Locate the cell with the specified text and output its [x, y] center coordinate. 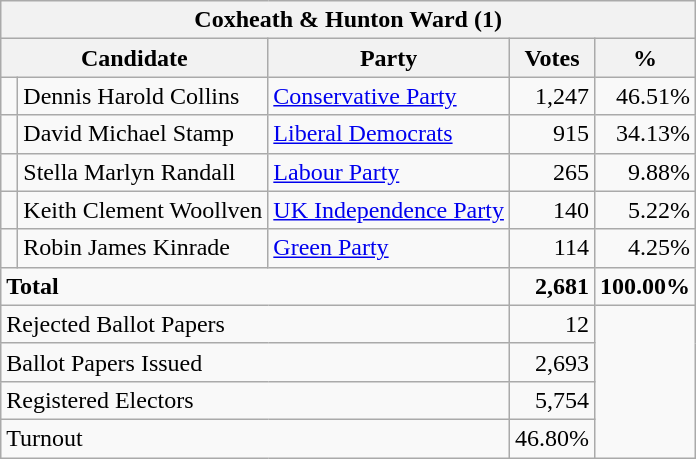
Total [256, 286]
Liberal Democrats [389, 134]
34.13% [644, 134]
Labour Party [389, 172]
12 [552, 324]
46.80% [552, 438]
4.25% [644, 248]
% [644, 58]
Rejected Ballot Papers [256, 324]
1,247 [552, 96]
Green Party [389, 248]
2,693 [552, 362]
915 [552, 134]
UK Independence Party [389, 210]
Keith Clement Woollven [143, 210]
Party [389, 58]
9.88% [644, 172]
Candidate [134, 58]
Registered Electors [256, 400]
5,754 [552, 400]
140 [552, 210]
Turnout [256, 438]
100.00% [644, 286]
5.22% [644, 210]
Dennis Harold Collins [143, 96]
Coxheath & Hunton Ward (1) [348, 20]
Robin James Kinrade [143, 248]
265 [552, 172]
Conservative Party [389, 96]
Votes [552, 58]
Ballot Papers Issued [256, 362]
2,681 [552, 286]
46.51% [644, 96]
114 [552, 248]
Stella Marlyn Randall [143, 172]
David Michael Stamp [143, 134]
